Provide the [x, y] coordinate of the cell's center where the given text is located.  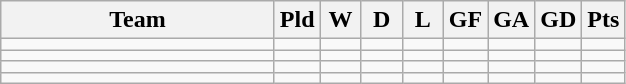
GA [512, 20]
L [422, 20]
Team [138, 20]
GF [465, 20]
Pld [297, 20]
W [340, 20]
D [382, 20]
Pts [604, 20]
GD [558, 20]
